Determine the (X, Y) coordinate at the center of the cell enclosing the given text.  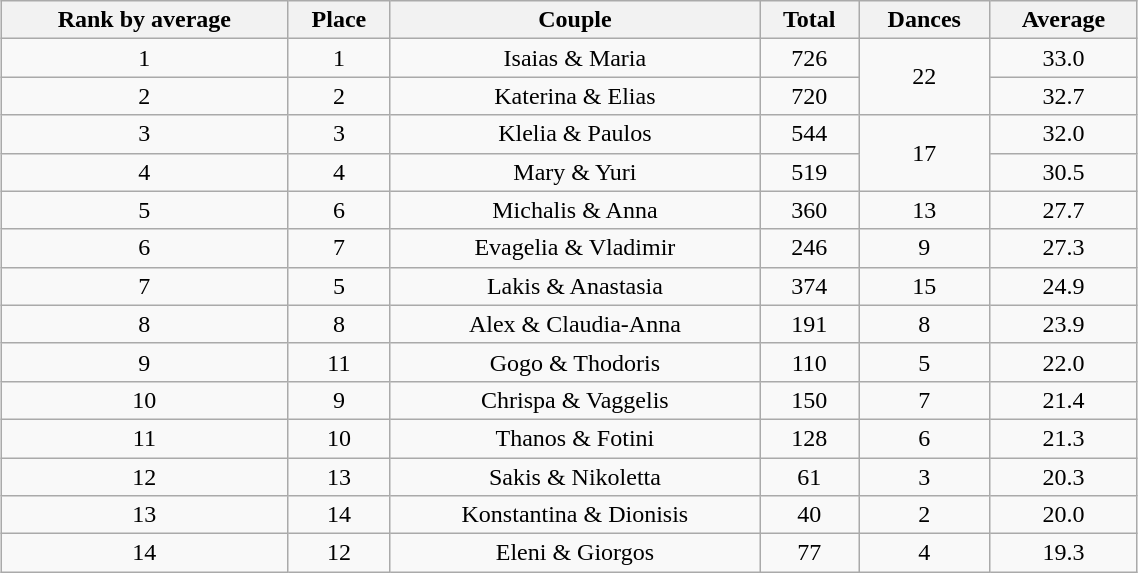
544 (810, 134)
150 (810, 400)
Mary & Yuri (575, 172)
720 (810, 96)
30.5 (1064, 172)
32.7 (1064, 96)
21.3 (1064, 438)
77 (810, 553)
21.4 (1064, 400)
Michalis & Anna (575, 210)
191 (810, 324)
Place (339, 20)
17 (924, 153)
246 (810, 248)
40 (810, 515)
Lakis & Anastasia (575, 286)
Katerina & Elias (575, 96)
Dances (924, 20)
Thanos & Fotini (575, 438)
Gogo & Thodoris (575, 362)
Konstantina & Dionisis (575, 515)
Couple (575, 20)
15 (924, 286)
Rank by average (144, 20)
19.3 (1064, 553)
Chrispa & Vaggelis (575, 400)
Alex & Claudia-Anna (575, 324)
27.7 (1064, 210)
20.3 (1064, 477)
128 (810, 438)
Sakis & Nikoletta (575, 477)
110 (810, 362)
23.9 (1064, 324)
519 (810, 172)
Evagelia & Vladimir (575, 248)
726 (810, 58)
20.0 (1064, 515)
374 (810, 286)
24.9 (1064, 286)
Total (810, 20)
22 (924, 77)
Klelia & Paulos (575, 134)
Eleni & Giorgos (575, 553)
Isaias & Maria (575, 58)
Average (1064, 20)
33.0 (1064, 58)
27.3 (1064, 248)
22.0 (1064, 362)
360 (810, 210)
32.0 (1064, 134)
61 (810, 477)
